Detect which cell encompasses the target text, then output its (X, Y) center coordinate. 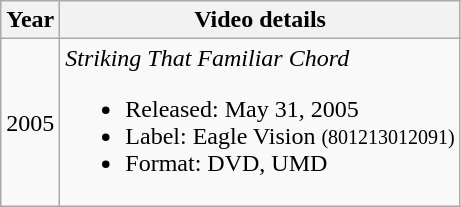
2005 (30, 122)
Video details (260, 20)
Striking That Familiar ChordReleased: May 31, 2005Label: Eagle Vision (801213012091)Format: DVD, UMD (260, 122)
Year (30, 20)
